Detect which cell encompasses the target text, then output its [X, Y] center coordinate. 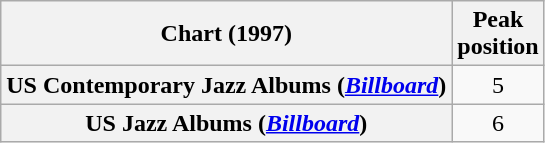
Chart (1997) [226, 34]
Peak position [498, 34]
5 [498, 85]
6 [498, 123]
US Contemporary Jazz Albums (Billboard) [226, 85]
US Jazz Albums (Billboard) [226, 123]
